Detect which cell encompasses the target text, then output its [X, Y] center coordinate. 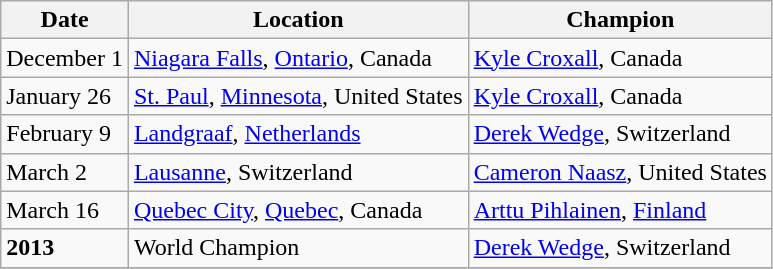
Landgraaf, Netherlands [298, 134]
2013 [65, 248]
World Champion [298, 248]
March 2 [65, 172]
Champion [620, 20]
January 26 [65, 96]
December 1 [65, 58]
Date [65, 20]
March 16 [65, 210]
Niagara Falls, Ontario, Canada [298, 58]
February 9 [65, 134]
Location [298, 20]
St. Paul, Minnesota, United States [298, 96]
Cameron Naasz, United States [620, 172]
Quebec City, Quebec, Canada [298, 210]
Lausanne, Switzerland [298, 172]
Arttu Pihlainen, Finland [620, 210]
